Determine the [x, y] coordinate at the center of the cell enclosing the given text.  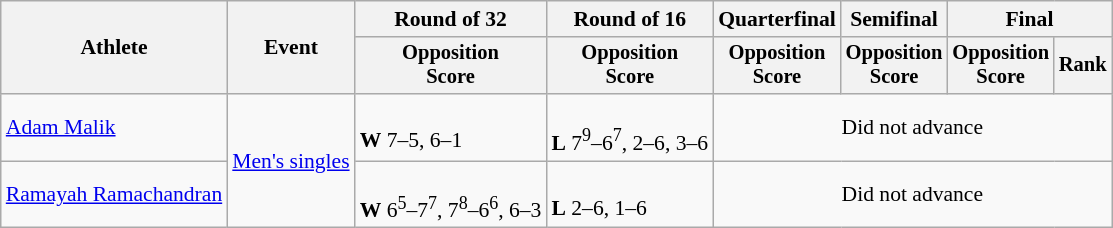
W 7–5, 6–1 [451, 128]
Rank [1083, 66]
W 65–77, 78–66, 6–3 [451, 194]
Athlete [114, 48]
Ramayah Ramachandran [114, 194]
Event [290, 48]
L 79–67, 2–6, 3–6 [630, 128]
L 2–6, 1–6 [630, 194]
Men's singles [290, 161]
Quarterfinal [777, 19]
Round of 32 [451, 19]
Final [1029, 19]
Round of 16 [630, 19]
Adam Malik [114, 128]
Semifinal [894, 19]
